Pinpoint the cell where the given text exists, returning its [x, y] midpoint coordinate. 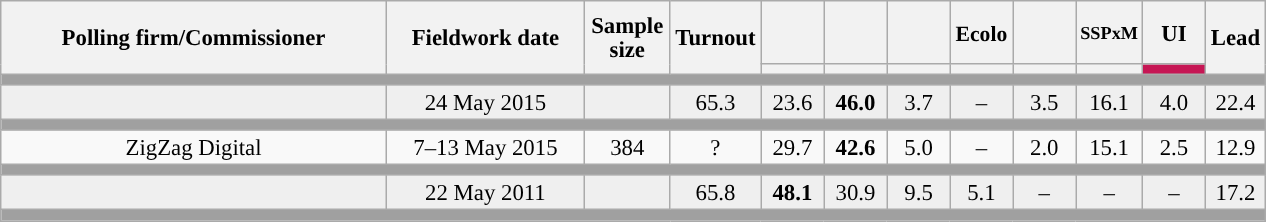
384 [627, 148]
24 May 2015 [485, 102]
65.3 [716, 102]
2.5 [1174, 148]
23.6 [792, 102]
Fieldwork date [485, 38]
22 May 2011 [485, 194]
Ecolo [982, 32]
ZigZag Digital [194, 148]
5.0 [918, 148]
SSPxM [1110, 32]
5.1 [982, 194]
30.9 [856, 194]
? [716, 148]
16.1 [1110, 102]
46.0 [856, 102]
42.6 [856, 148]
9.5 [918, 194]
22.4 [1235, 102]
Polling firm/Commissioner [194, 38]
12.9 [1235, 148]
Sample size [627, 38]
4.0 [1174, 102]
15.1 [1110, 148]
65.8 [716, 194]
UI [1174, 32]
Turnout [716, 38]
17.2 [1235, 194]
Lead [1235, 38]
48.1 [792, 194]
3.7 [918, 102]
3.5 [1044, 102]
29.7 [792, 148]
2.0 [1044, 148]
7–13 May 2015 [485, 148]
